Detect which cell encompasses the target text, then output its [X, Y] center coordinate. 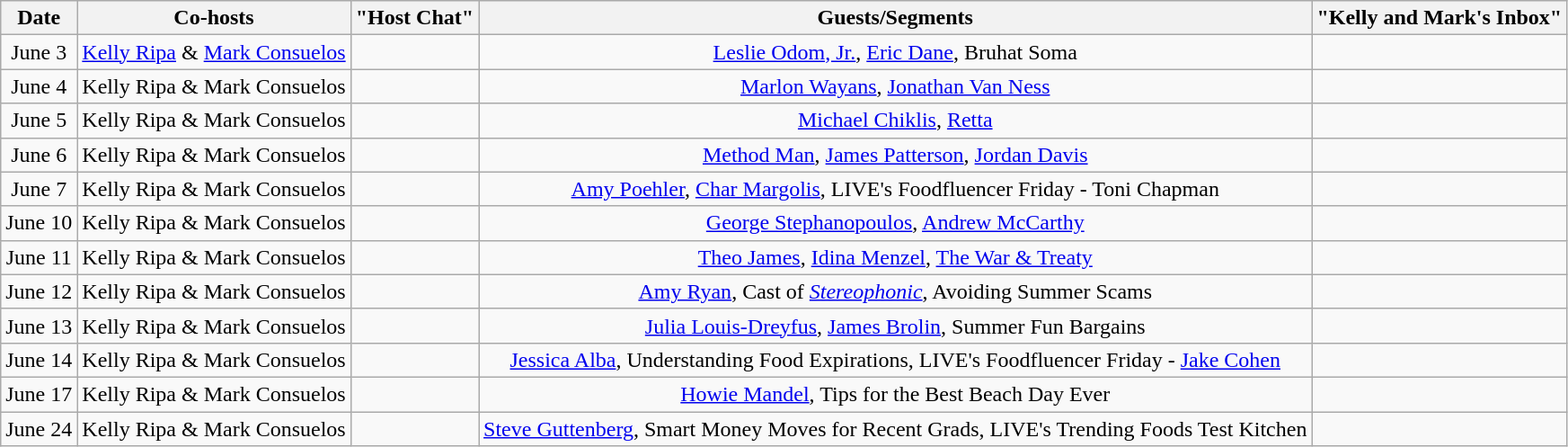
Co-hosts [214, 18]
June 13 [40, 326]
June 3 [40, 52]
Julia Louis-Dreyfus, James Brolin, Summer Fun Bargains [895, 326]
June 4 [40, 86]
June 6 [40, 155]
Method Man, James Patterson, Jordan Davis [895, 155]
June 12 [40, 291]
June 14 [40, 360]
"Host Chat" [414, 18]
George Stephanopoulos, Andrew McCarthy [895, 223]
Steve Guttenberg, Smart Money Moves for Recent Grads, LIVE's Trending Foods Test Kitchen [895, 429]
Date [40, 18]
Jessica Alba, Understanding Food Expirations, LIVE's Foodfluencer Friday - Jake Cohen [895, 360]
June 17 [40, 394]
Leslie Odom, Jr., Eric Dane, Bruhat Soma [895, 52]
June 11 [40, 257]
June 7 [40, 189]
Marlon Wayans, Jonathan Van Ness [895, 86]
June 10 [40, 223]
June 24 [40, 429]
Guests/Segments [895, 18]
Theo James, Idina Menzel, The War & Treaty [895, 257]
Howie Mandel, Tips for the Best Beach Day Ever [895, 394]
"Kelly and Mark's Inbox" [1440, 18]
Amy Poehler, Char Margolis, LIVE's Foodfluencer Friday - Toni Chapman [895, 189]
Amy Ryan, Cast of Stereophonic, Avoiding Summer Scams [895, 291]
Michael Chiklis, Retta [895, 121]
June 5 [40, 121]
